For the text-containing cell, return its midpoint in (x, y) coordinate format. 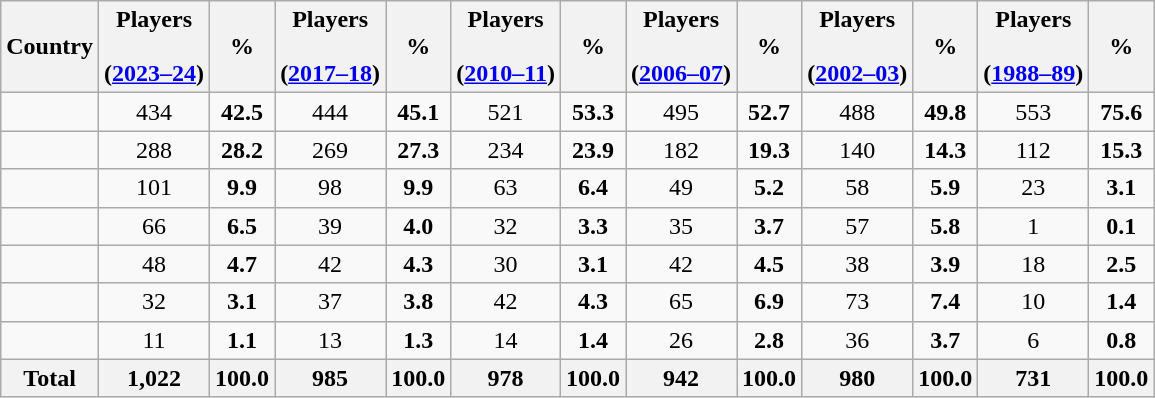
73 (858, 302)
495 (682, 112)
30 (506, 264)
49 (682, 188)
1,022 (154, 378)
112 (1034, 150)
0.1 (1122, 226)
38 (858, 264)
4.5 (770, 264)
Players(1988–89) (1034, 47)
288 (154, 150)
52.7 (770, 112)
731 (1034, 378)
Players(2002–03) (858, 47)
4.7 (242, 264)
45.1 (418, 112)
3.9 (946, 264)
140 (858, 150)
28.2 (242, 150)
10 (1034, 302)
0.8 (1122, 340)
521 (506, 112)
1.1 (242, 340)
65 (682, 302)
63 (506, 188)
101 (154, 188)
3.8 (418, 302)
15.3 (1122, 150)
98 (330, 188)
13 (330, 340)
488 (858, 112)
985 (330, 378)
Players(2006–07) (682, 47)
182 (682, 150)
66 (154, 226)
942 (682, 378)
58 (858, 188)
6 (1034, 340)
1.3 (418, 340)
53.3 (592, 112)
269 (330, 150)
23.9 (592, 150)
Total (50, 378)
14 (506, 340)
57 (858, 226)
6.5 (242, 226)
7.4 (946, 302)
27.3 (418, 150)
Players(2010–11) (506, 47)
39 (330, 226)
2.8 (770, 340)
37 (330, 302)
42.5 (242, 112)
980 (858, 378)
444 (330, 112)
1 (1034, 226)
3.3 (592, 226)
14.3 (946, 150)
234 (506, 150)
Players(2017–18) (330, 47)
978 (506, 378)
23 (1034, 188)
553 (1034, 112)
49.8 (946, 112)
Country (50, 47)
Players(2023–24) (154, 47)
19.3 (770, 150)
75.6 (1122, 112)
36 (858, 340)
11 (154, 340)
5.8 (946, 226)
434 (154, 112)
6.9 (770, 302)
26 (682, 340)
5.2 (770, 188)
6.4 (592, 188)
48 (154, 264)
18 (1034, 264)
4.0 (418, 226)
5.9 (946, 188)
35 (682, 226)
2.5 (1122, 264)
